Scan for the cell matching the given text and deliver its (x, y) coordinate at center. 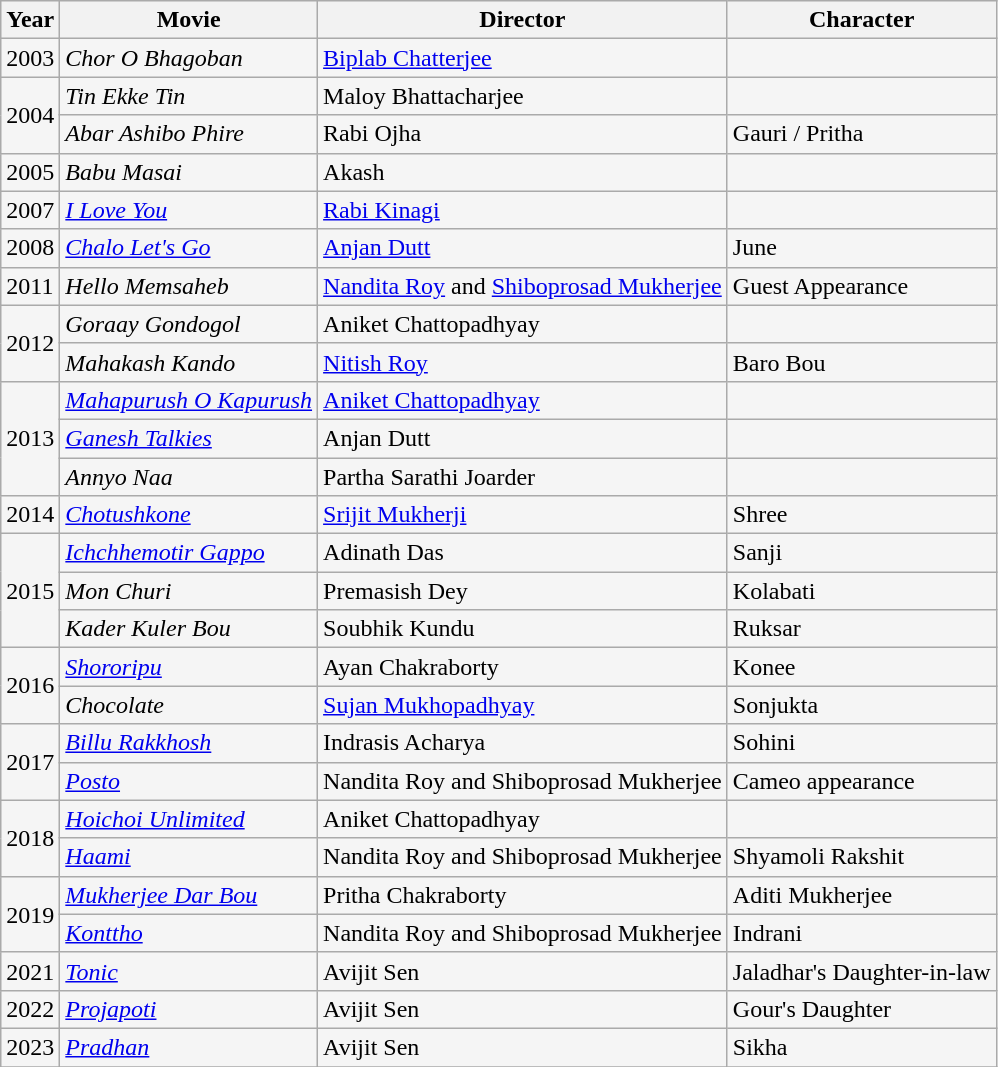
Ichchhemotir Gappo (189, 553)
2003 (30, 58)
Konee (862, 667)
Akash (523, 172)
2005 (30, 172)
Ruksar (862, 629)
Baro Bou (862, 362)
2016 (30, 686)
Aditi Mukherjee (862, 895)
Tin Ekke Tin (189, 96)
Movie (189, 20)
Rabi Kinagi (523, 210)
Abar Ashibo Phire (189, 134)
Shree (862, 515)
2013 (30, 438)
2019 (30, 914)
2015 (30, 591)
2011 (30, 286)
Year (30, 20)
2018 (30, 838)
Shororipu (189, 667)
2004 (30, 115)
Gauri / Pritha (862, 134)
Director (523, 20)
2014 (30, 515)
Chocolate (189, 705)
Sohini (862, 743)
Gour's Daughter (862, 1009)
Mahakash Kando (189, 362)
Partha Sarathi Joarder (523, 477)
Hoichoi Unlimited (189, 819)
Rabi Ojha (523, 134)
Biplab Chatterjee (523, 58)
2007 (30, 210)
Sujan Mukhopadhyay (523, 705)
Sanji (862, 553)
Konttho (189, 933)
Nitish Roy (523, 362)
Goraay Gondogol (189, 324)
Shyamoli Rakshit (862, 857)
Kader Kuler Bou (189, 629)
Projapoti (189, 1009)
Character (862, 20)
2017 (30, 762)
Kolabati (862, 591)
Ganesh Talkies (189, 438)
June (862, 248)
Premasish Dey (523, 591)
Guest Appearance (862, 286)
Haami (189, 857)
Srijit Mukherji (523, 515)
Maloy Bhattacharjee (523, 96)
Sikha (862, 1047)
Pradhan (189, 1047)
Mon Churi (189, 591)
Tonic (189, 971)
I Love You (189, 210)
Indrani (862, 933)
2021 (30, 971)
Soubhik Kundu (523, 629)
Chalo Let's Go (189, 248)
Cameo appearance (862, 781)
2023 (30, 1047)
Pritha Chakraborty (523, 895)
Chotushkone (189, 515)
2022 (30, 1009)
Indrasis Acharya (523, 743)
Adinath Das (523, 553)
Babu Masai (189, 172)
Mukherjee Dar Bou (189, 895)
Ayan Chakraborty (523, 667)
Annyo Naa (189, 477)
Billu Rakkhosh (189, 743)
Posto (189, 781)
Sonjukta (862, 705)
Chor O Bhagoban (189, 58)
Mahapurush O Kapurush (189, 400)
Hello Memsaheb (189, 286)
Jaladhar's Daughter-in-law (862, 971)
2012 (30, 343)
2008 (30, 248)
